Pinpoint the cell where the given text exists, returning its [X, Y] midpoint coordinate. 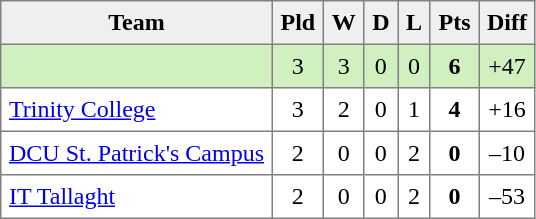
IT Tallaght [137, 197]
+16 [507, 110]
Pld [298, 23]
–10 [507, 153]
4 [454, 110]
DCU St. Patrick's Campus [137, 153]
Trinity College [137, 110]
Diff [507, 23]
1 [414, 110]
6 [454, 66]
Team [137, 23]
D [381, 23]
W [343, 23]
L [414, 23]
Pts [454, 23]
–53 [507, 197]
+47 [507, 66]
